Capture the cell that displays the provided text and extract its [X, Y] central coordinate. 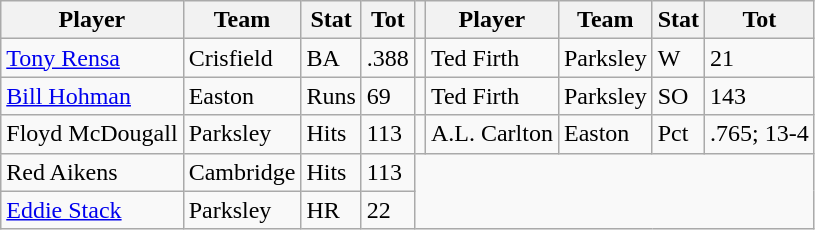
Crisfield [242, 58]
Floyd McDougall [92, 134]
Eddie Stack [92, 210]
A.L. Carlton [492, 134]
Tony Rensa [92, 58]
Red Aikens [92, 172]
HR [331, 210]
Runs [331, 96]
SO [678, 96]
21 [760, 58]
BA [331, 58]
.765; 13-4 [760, 134]
143 [760, 96]
22 [388, 210]
Bill Hohman [92, 96]
69 [388, 96]
W [678, 58]
Pct [678, 134]
Cambridge [242, 172]
.388 [388, 58]
